Return the (x, y) coordinate for the center point of the cell that contains the specified text.  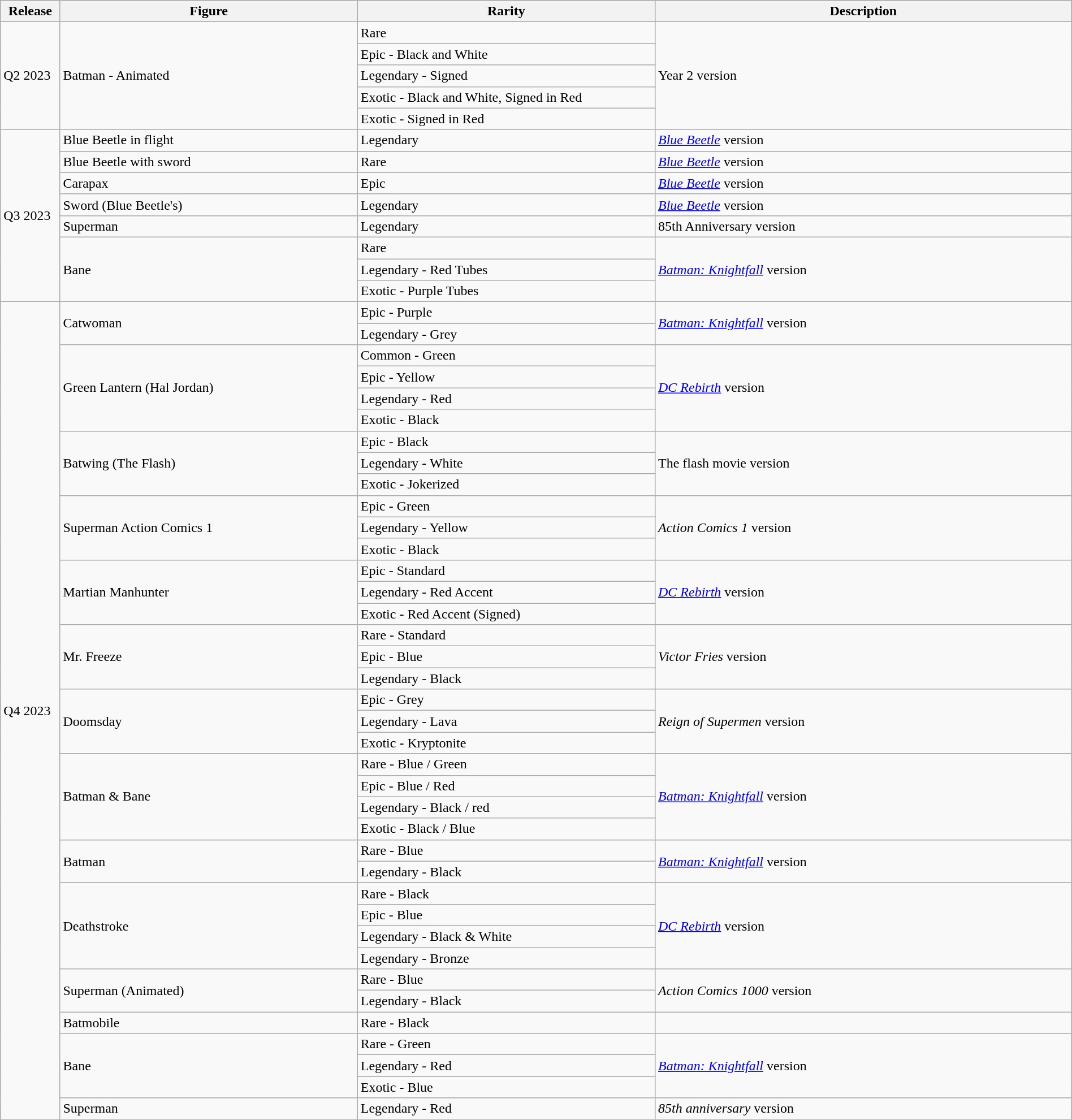
Catwoman (209, 323)
Exotic - Kryptonite (506, 743)
Martian Manhunter (209, 592)
Mr. Freeze (209, 657)
Legendary - Yellow (506, 527)
Rare - Standard (506, 635)
Rare - Green (506, 1044)
Exotic - Signed in Red (506, 119)
Blue Beetle in flight (209, 140)
Epic - Grey (506, 700)
Legendary - Red Tubes (506, 270)
Deathstroke (209, 926)
Batman - Animated (209, 76)
Legendary - Grey (506, 334)
Doomsday (209, 721)
Legendary - Black & White (506, 936)
Exotic - Black / Blue (506, 829)
Batmobile (209, 1023)
Batman (209, 861)
Q3 2023 (31, 215)
Epic - Black (506, 442)
Exotic - Purple Tubes (506, 291)
Sword (Blue Beetle's) (209, 205)
Epic - Blue / Red (506, 786)
Legendary - Lava (506, 721)
Reign of Supermen version (863, 721)
Epic - Standard (506, 570)
Superman Action Comics 1 (209, 527)
Q4 2023 (31, 711)
Epic (506, 183)
Year 2 version (863, 76)
85th Anniversary version (863, 226)
Exotic - Black and White, Signed in Red (506, 97)
Superman (Animated) (209, 991)
The flash movie version (863, 463)
Blue Beetle with sword (209, 162)
Q2 2023 (31, 76)
Exotic - Jokerized (506, 485)
Rare - Blue / Green (506, 764)
Batman & Bane (209, 797)
Legendary - White (506, 463)
Carapax (209, 183)
Common - Green (506, 356)
Green Lantern (Hal Jordan) (209, 388)
Exotic - Red Accent (Signed) (506, 613)
Exotic - Blue (506, 1087)
Action Comics 1000 version (863, 991)
85th anniversary version (863, 1109)
Description (863, 11)
Legendary - Black / red (506, 807)
Release (31, 11)
Epic - Green (506, 506)
Epic - Purple (506, 313)
Batwing (The Flash) (209, 463)
Legendary - Bronze (506, 958)
Epic - Yellow (506, 377)
Action Comics 1 version (863, 527)
Victor Fries version (863, 657)
Rarity (506, 11)
Epic - Black and White (506, 54)
Figure (209, 11)
Legendary - Red Accent (506, 592)
Legendary - Signed (506, 76)
